Determine the (x, y) coordinate at the center of the cell enclosing the given text.  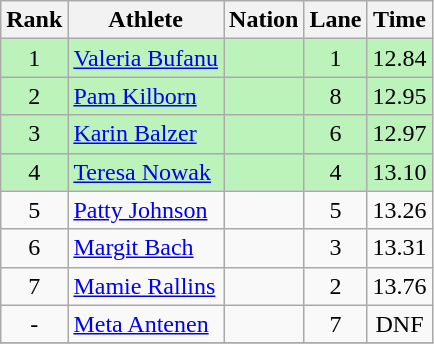
13.76 (400, 286)
12.97 (400, 134)
13.26 (400, 210)
Lane (336, 20)
Time (400, 20)
12.84 (400, 58)
Teresa Nowak (146, 172)
Valeria Bufanu (146, 58)
Meta Antenen (146, 324)
Karin Balzer (146, 134)
Pam Kilborn (146, 96)
- (34, 324)
Rank (34, 20)
Patty Johnson (146, 210)
13.10 (400, 172)
12.95 (400, 96)
Athlete (146, 20)
Margit Bach (146, 248)
Nation (264, 20)
8 (336, 96)
Mamie Rallins (146, 286)
DNF (400, 324)
13.31 (400, 248)
